From the cell containing the given text, extract its center point as [X, Y] coordinate. 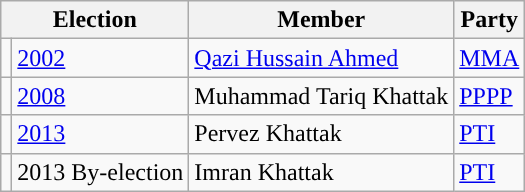
Pervez Khattak [322, 134]
Election [95, 20]
Party [490, 20]
Qazi Hussain Ahmed [322, 58]
Muhammad Tariq Khattak [322, 96]
MMA [490, 58]
PPPP [490, 96]
2008 [100, 96]
2013 By-election [100, 172]
Member [322, 20]
2013 [100, 134]
2002 [100, 58]
Imran Khattak [322, 172]
